For the text-containing cell, return its midpoint in [X, Y] coordinate format. 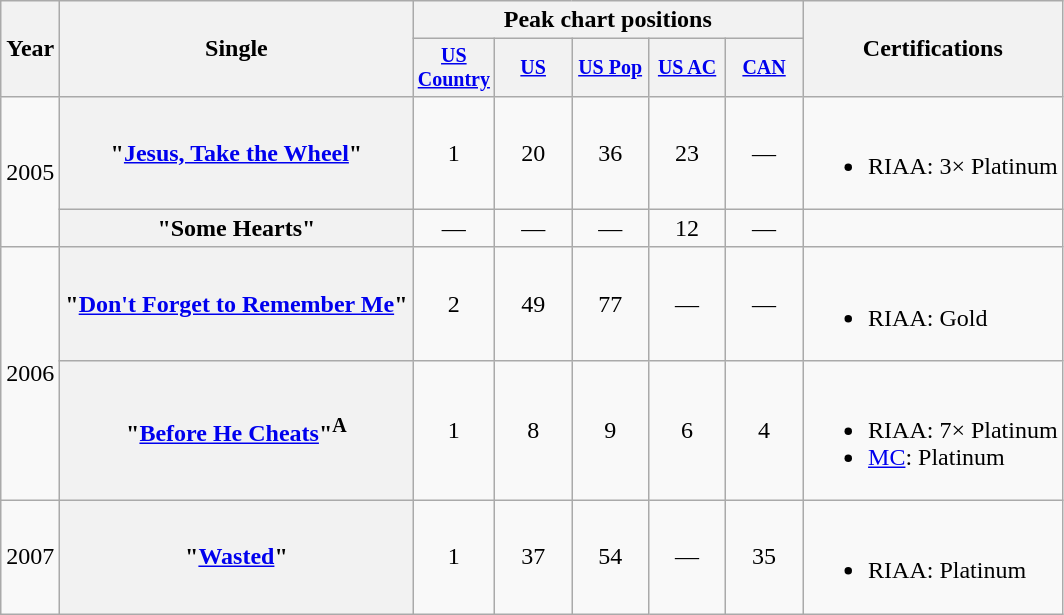
US Pop [610, 68]
Year [30, 49]
54 [610, 558]
12 [688, 228]
4 [764, 430]
US Country [454, 68]
49 [534, 304]
RIAA: 7× PlatinumMC: Platinum [934, 430]
2 [454, 304]
35 [764, 558]
2005 [30, 172]
Single [236, 49]
"Some Hearts" [236, 228]
RIAA: 3× Platinum [934, 152]
23 [688, 152]
9 [610, 430]
US AC [688, 68]
37 [534, 558]
Peak chart positions [608, 20]
"Don't Forget to Remember Me" [236, 304]
2006 [30, 374]
"Wasted" [236, 558]
CAN [764, 68]
US [534, 68]
Certifications [934, 49]
77 [610, 304]
8 [534, 430]
"Before He Cheats"A [236, 430]
36 [610, 152]
6 [688, 430]
20 [534, 152]
"Jesus, Take the Wheel" [236, 152]
2007 [30, 558]
RIAA: Platinum [934, 558]
RIAA: Gold [934, 304]
